Capture the cell that displays the provided text and extract its [X, Y] central coordinate. 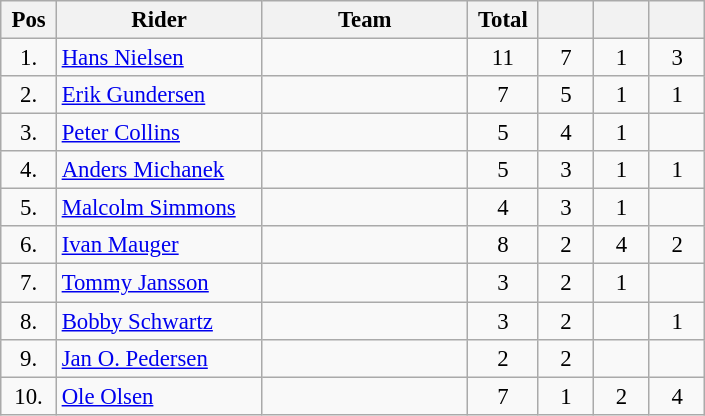
8. [29, 321]
7. [29, 283]
Hans Nielsen [159, 58]
8 [504, 245]
Jan O. Pedersen [159, 358]
Ole Olsen [159, 396]
Malcolm Simmons [159, 208]
3. [29, 133]
Peter Collins [159, 133]
Total [504, 20]
Team [365, 20]
Tommy Jansson [159, 283]
11 [504, 58]
9. [29, 358]
Rider [159, 20]
Erik Gundersen [159, 95]
5. [29, 208]
6. [29, 245]
10. [29, 396]
2. [29, 95]
Anders Michanek [159, 170]
4. [29, 170]
Pos [29, 20]
1. [29, 58]
Bobby Schwartz [159, 321]
Ivan Mauger [159, 245]
